Pinpoint the cell where the given text exists, returning its (X, Y) midpoint coordinate. 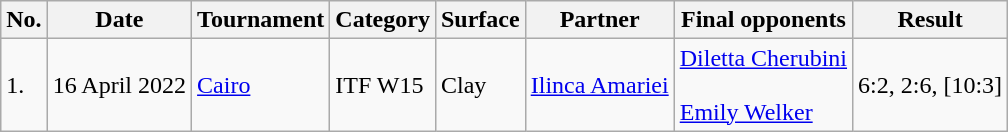
Result (930, 20)
Clay (480, 85)
1. (24, 85)
ITF W15 (383, 85)
Surface (480, 20)
16 April 2022 (119, 85)
Tournament (261, 20)
Date (119, 20)
Diletta Cherubini Emily Welker (763, 85)
Final opponents (763, 20)
Cairo (261, 85)
Category (383, 20)
Ilinca Amariei (600, 85)
6:2, 2:6, [10:3] (930, 85)
Partner (600, 20)
No. (24, 20)
